Return the (x, y) coordinate for the center point of the cell that contains the specified text.  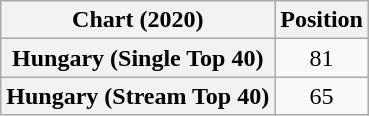
Hungary (Single Top 40) (138, 58)
Position (322, 20)
81 (322, 58)
65 (322, 96)
Chart (2020) (138, 20)
Hungary (Stream Top 40) (138, 96)
